For the text-containing cell, return its midpoint in (X, Y) coordinate format. 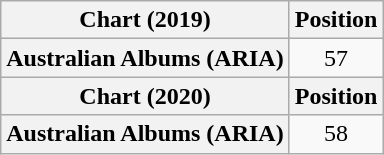
Chart (2020) (145, 96)
Chart (2019) (145, 20)
57 (336, 58)
58 (336, 134)
